Search for the cell housing the specified text and yield its (x, y) center coordinate. 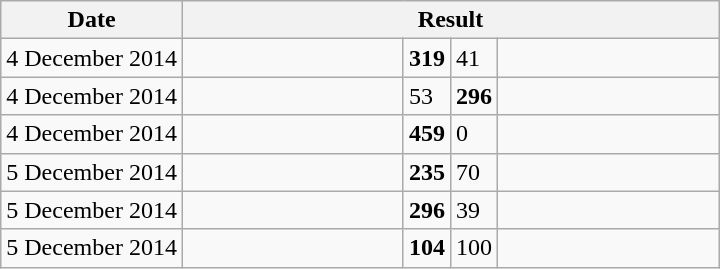
70 (474, 172)
235 (426, 172)
0 (474, 134)
319 (426, 58)
41 (474, 58)
104 (426, 248)
53 (426, 96)
459 (426, 134)
Result (450, 20)
100 (474, 248)
39 (474, 210)
Date (92, 20)
